For the text-containing cell, return its midpoint in [x, y] coordinate format. 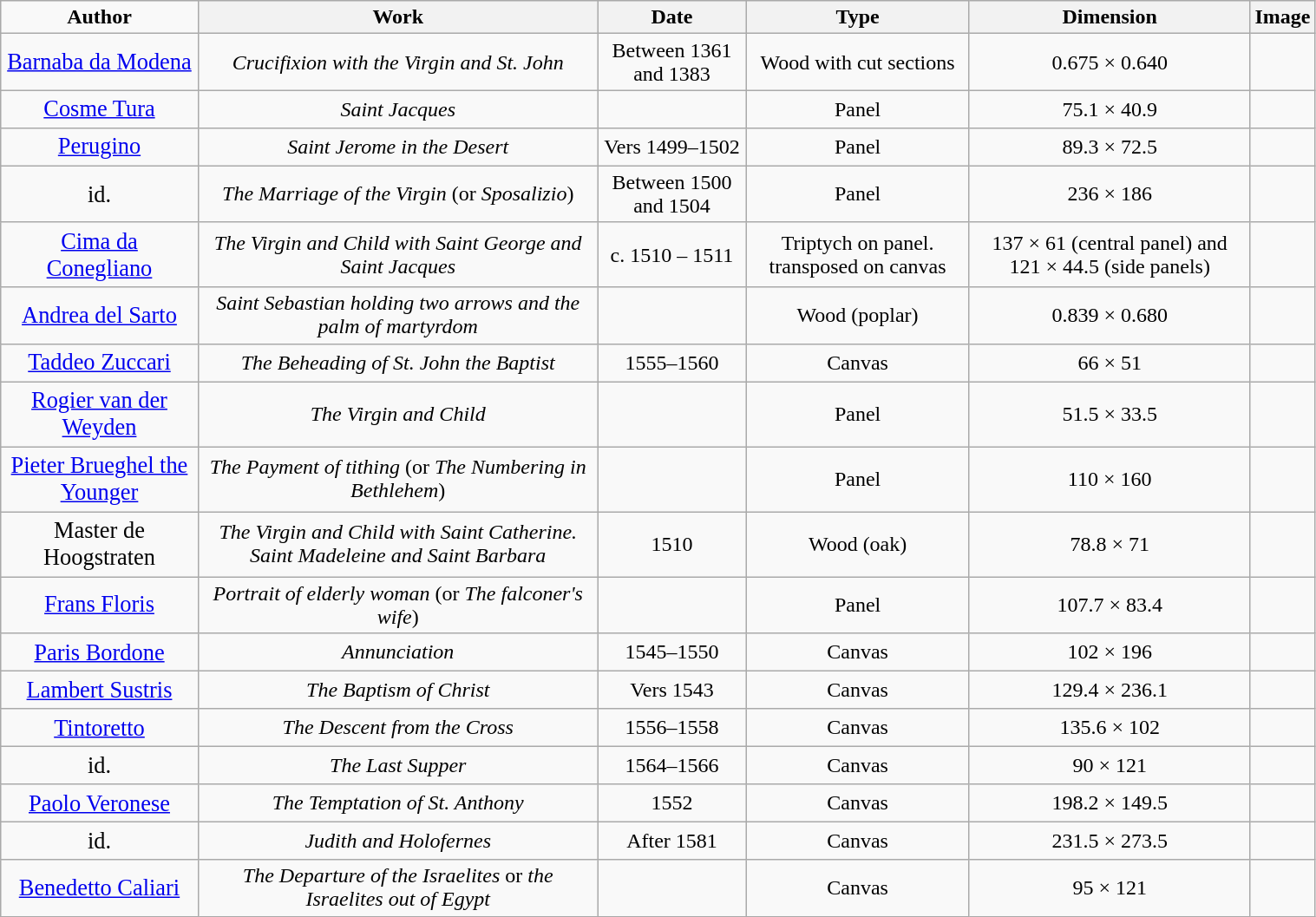
Saint Sebastian holding two arrows and the palm of martyrdom [397, 316]
Pieter Brueghel the Younger [99, 479]
Cosme Tura [99, 109]
1510 [671, 545]
75.1 × 40.9 [1110, 109]
Tintoretto [99, 728]
1545–1550 [671, 652]
Dimension [1110, 17]
95 × 121 [1110, 888]
Rogier van der Weyden [99, 415]
51.5 × 33.5 [1110, 415]
135.6 × 102 [1110, 728]
Wood (oak) [858, 545]
Crucifixion with the Virgin and St. John [397, 62]
Work [397, 17]
0.675 × 0.640 [1110, 62]
The Temptation of St. Anthony [397, 803]
Frans Floris [99, 606]
Author [99, 17]
Type [858, 17]
Wood with cut sections [858, 62]
78.8 × 71 [1110, 545]
1564–1566 [671, 766]
231.5 × 273.5 [1110, 842]
198.2 × 149.5 [1110, 803]
110 × 160 [1110, 479]
1556–1558 [671, 728]
Date [671, 17]
The Beheading of St. John the Baptist [397, 363]
Between 1361 and 1383 [671, 62]
The Departure of the Israelites or the Israelites out of Egypt [397, 888]
Andrea del Sarto [99, 316]
236 × 186 [1110, 194]
Image [1282, 17]
The Descent from the Cross [397, 728]
Vers 1499–1502 [671, 147]
Lambert Sustris [99, 690]
Paris Bordone [99, 652]
Benedetto Caliari [99, 888]
Portrait of elderly woman (or The falconer's wife) [397, 606]
Between 1500 and 1504 [671, 194]
Taddeo Zuccari [99, 363]
The Virgin and Child with Saint Catherine. Saint Madeleine and Saint Barbara [397, 545]
102 × 196 [1110, 652]
129.4 × 236.1 [1110, 690]
Annunciation [397, 652]
Vers 1543 [671, 690]
The Virgin and Child with Saint George and Saint Jacques [397, 255]
Judith and Holofernes [397, 842]
Perugino [99, 147]
Cima da Conegliano [99, 255]
Triptych on panel. transposed on canvas [858, 255]
The Payment of tithing (or The Numbering in Bethlehem) [397, 479]
Paolo Veronese [99, 803]
After 1581 [671, 842]
The Virgin and Child [397, 415]
The Last Supper [397, 766]
The Marriage of the Virgin (or Sposalizio) [397, 194]
Saint Jacques [397, 109]
The Baptism of Christ [397, 690]
90 × 121 [1110, 766]
Wood (poplar) [858, 316]
c. 1510 – 1511 [671, 255]
Barnaba da Modena [99, 62]
89.3 × 72.5 [1110, 147]
Saint Jerome in the Desert [397, 147]
Master de Hoogstraten [99, 545]
1555–1560 [671, 363]
66 × 51 [1110, 363]
0.839 × 0.680 [1110, 316]
1552 [671, 803]
137 × 61 (central panel) and 121 × 44.5 (side panels) [1110, 255]
107.7 × 83.4 [1110, 606]
